Locate the cell with the specified text and output its (x, y) center coordinate. 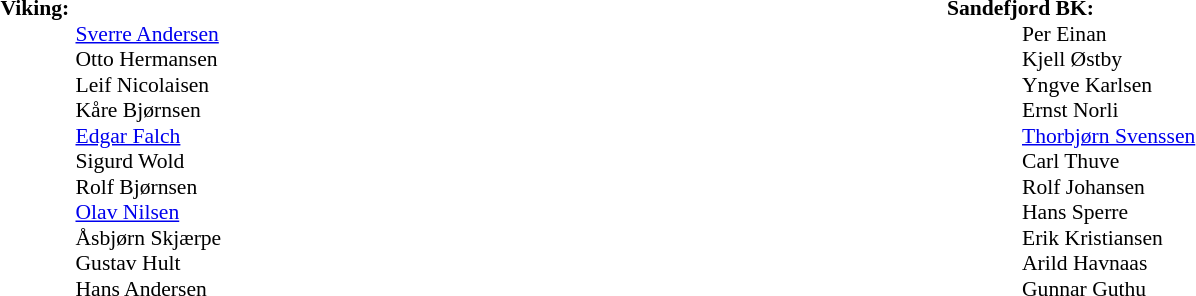
Olav Nilsen (149, 213)
Kjell Østby (1108, 59)
Edgar Falch (149, 136)
Carl Thuve (1108, 161)
Arild Havnaas (1108, 263)
Sverre Andersen (149, 34)
Per Einan (1108, 34)
Sigurd Wold (149, 161)
Otto Hermansen (149, 59)
Erik Kristiansen (1108, 238)
Leif Nicolaisen (149, 85)
Ernst Norli (1108, 111)
Thorbjørn Svenssen (1108, 136)
Åsbjørn Skjærpe (149, 238)
Kåre Bjørnsen (149, 111)
Yngve Karlsen (1108, 85)
Rolf Bjørnsen (149, 187)
Gustav Hult (149, 263)
Rolf Johansen (1108, 187)
Hans Sperre (1108, 213)
